Extract the (x, y) coordinate from the center of the cell holding the provided text.  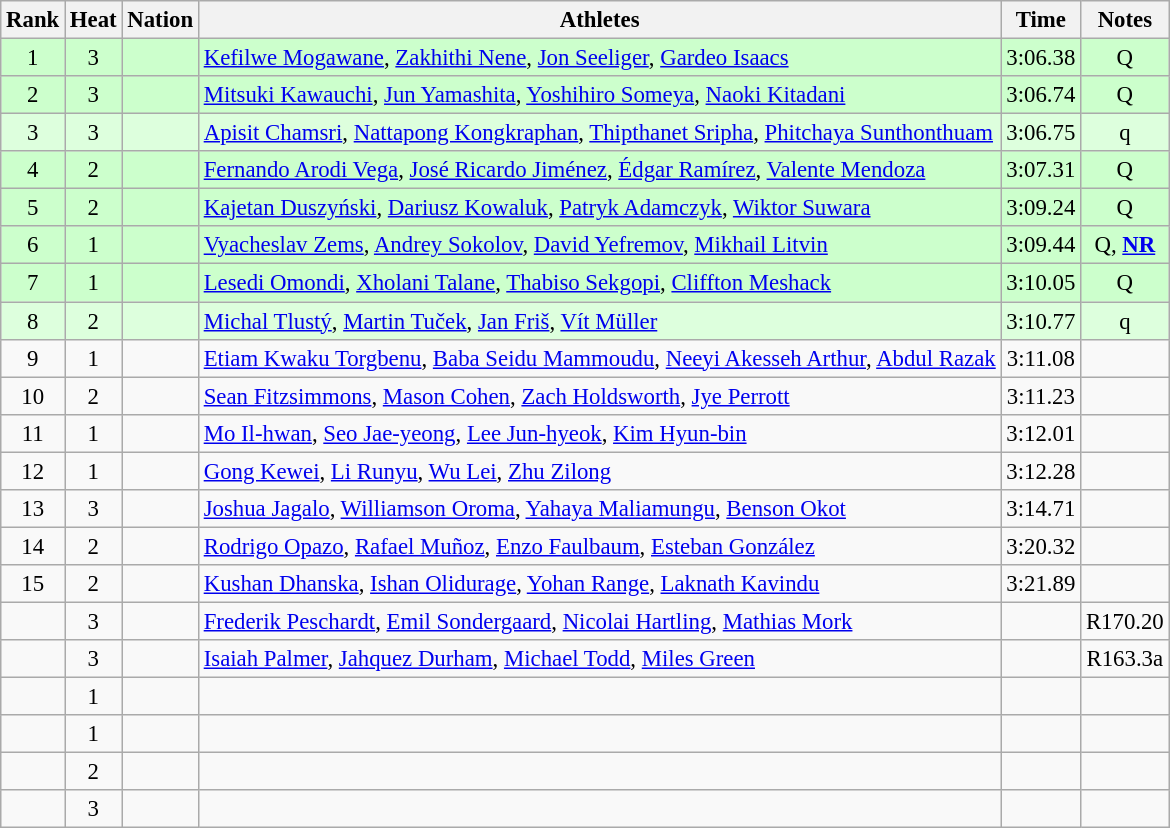
3:10.05 (1041, 283)
Mo Il-hwan, Seo Jae-yeong, Lee Jun-hyeok, Kim Hyun-bin (600, 433)
10 (33, 396)
11 (33, 433)
Q, NR (1125, 245)
3:09.24 (1041, 208)
Kajetan Duszyński, Dariusz Kowaluk, Patryk Adamczyk, Wiktor Suwara (600, 208)
Kefilwe Mogawane, Zakhithi Nene, Jon Seeliger, Gardeo Isaacs (600, 58)
3:20.32 (1041, 546)
Joshua Jagalo, Williamson Oroma, Yahaya Maliamungu, Benson Okot (600, 509)
7 (33, 283)
3:07.31 (1041, 170)
3:12.01 (1041, 433)
3:11.08 (1041, 358)
R163.3a (1125, 659)
Fernando Arodi Vega, José Ricardo Jiménez, Édgar Ramírez, Valente Mendoza (600, 170)
12 (33, 471)
Nation (160, 20)
6 (33, 245)
Michal Tlustý, Martin Tuček, Jan Friš, Vít Müller (600, 321)
3:11.23 (1041, 396)
3:12.28 (1041, 471)
Time (1041, 20)
Sean Fitzsimmons, Mason Cohen, Zach Holdsworth, Jye Perrott (600, 396)
13 (33, 509)
Lesedi Omondi, Xholani Talane, Thabiso Sekgopi, Cliffton Meshack (600, 283)
Athletes (600, 20)
Isaiah Palmer, Jahquez Durham, Michael Todd, Miles Green (600, 659)
Rodrigo Opazo, Rafael Muñoz, Enzo Faulbaum, Esteban González (600, 546)
Rank (33, 20)
3:09.44 (1041, 245)
15 (33, 584)
3:06.75 (1041, 133)
Etiam Kwaku Torgbenu, Baba Seidu Mammoudu, Neeyi Akesseh Arthur, Abdul Razak (600, 358)
Notes (1125, 20)
Mitsuki Kawauchi, Jun Yamashita, Yoshihiro Someya, Naoki Kitadani (600, 95)
R170.20 (1125, 621)
5 (33, 208)
Gong Kewei, Li Runyu, Wu Lei, Zhu Zilong (600, 471)
3:10.77 (1041, 321)
9 (33, 358)
3:06.38 (1041, 58)
8 (33, 321)
14 (33, 546)
4 (33, 170)
Apisit Chamsri, Nattapong Kongkraphan, Thipthanet Sripha, Phitchaya Sunthonthuam (600, 133)
3:21.89 (1041, 584)
Vyacheslav Zems, Andrey Sokolov, David Yefremov, Mikhail Litvin (600, 245)
Frederik Peschardt, Emil Sondergaard, Nicolai Hartling, Mathias Mork (600, 621)
Heat (94, 20)
3:14.71 (1041, 509)
3:06.74 (1041, 95)
Kushan Dhanska, Ishan Olidurage, Yohan Range, Laknath Kavindu (600, 584)
